Output the [X, Y] coordinate of the center of the cell containing the given text.  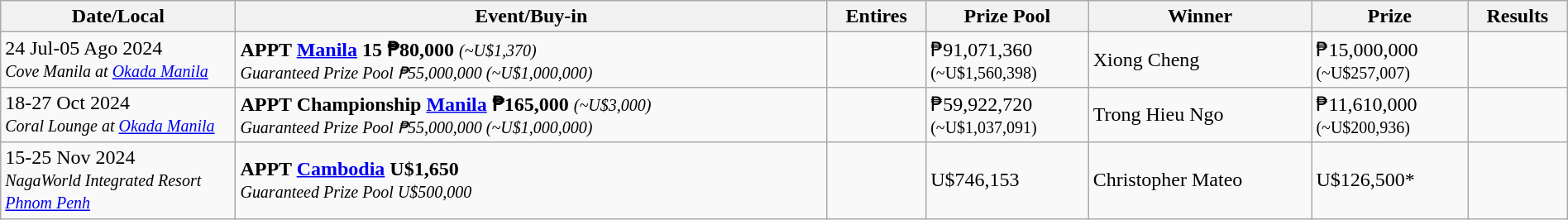
24 Jul-05 Ago 2024Cove Manila at Okada Manila [118, 60]
Prize [1389, 17]
₱11,610,000(~U$200,936) [1389, 114]
APPT Championship Manila ₱165,000 (~U$3,000)Guaranteed Prize Pool ₱55,000,000 (~U$1,000,000) [531, 114]
Entires [877, 17]
15-25 Nov 2024NagaWorld Integrated Resort Phnom Penh [118, 180]
₱15,000,000(~U$257,007) [1389, 60]
₱59,922,720(~U$1,037,091) [1007, 114]
Xiong Cheng [1200, 60]
Winner [1200, 17]
Date/Local [118, 17]
Trong Hieu Ngo [1200, 114]
U$126,500* [1389, 180]
Event/Buy-in [531, 17]
₱91,071,360(~U$1,560,398) [1007, 60]
18-27 Oct 2024Coral Lounge at Okada Manila [118, 114]
Prize Pool [1007, 17]
Results [1518, 17]
Christopher Mateo [1200, 180]
APPT Cambodia U$1,650Guaranteed Prize Pool U$500,000 [531, 180]
U$746,153 [1007, 180]
APPT Manila 15 ₱80,000 (~U$1,370)Guaranteed Prize Pool ₱55,000,000 (~U$1,000,000) [531, 60]
